Capture the cell that displays the provided text and extract its [X, Y] central coordinate. 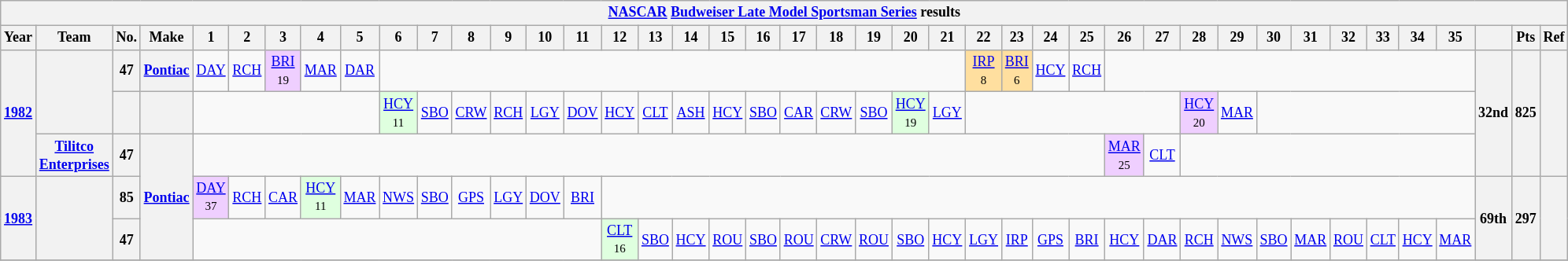
31 [1311, 38]
825 [1525, 113]
21 [948, 38]
34 [1417, 38]
23 [1017, 38]
BRI19 [283, 71]
32 [1349, 38]
3 [283, 38]
11 [582, 38]
24 [1050, 38]
22 [984, 38]
IRP [1017, 240]
DAY37 [211, 197]
32nd [1494, 113]
25 [1087, 38]
Team [74, 38]
12 [620, 38]
HCY20 [1200, 113]
29 [1237, 38]
28 [1200, 38]
18 [836, 38]
33 [1382, 38]
30 [1274, 38]
8 [471, 38]
ASH [691, 113]
14 [691, 38]
2 [247, 38]
5 [360, 38]
16 [764, 38]
27 [1162, 38]
1982 [19, 113]
15 [727, 38]
26 [1124, 38]
1 [211, 38]
6 [398, 38]
Year [19, 38]
Make [167, 38]
35 [1455, 38]
13 [656, 38]
No. [126, 38]
Pts [1525, 38]
MAR25 [1124, 155]
Tilitco Enterprises [74, 155]
IRP8 [984, 71]
CLT16 [620, 240]
85 [126, 197]
297 [1525, 219]
HCY19 [910, 113]
7 [435, 38]
20 [910, 38]
BRI6 [1017, 71]
19 [874, 38]
10 [545, 38]
9 [508, 38]
17 [798, 38]
4 [320, 38]
69th [1494, 219]
1983 [19, 219]
NASCAR Budweiser Late Model Sportsman Series results [784, 13]
Ref [1554, 38]
DAY [211, 71]
